Scan for the cell matching the given text and deliver its [x, y] coordinate at center. 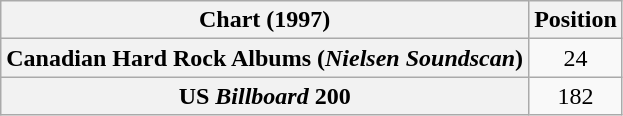
182 [576, 96]
US Billboard 200 [265, 96]
Position [576, 20]
24 [576, 58]
Chart (1997) [265, 20]
Canadian Hard Rock Albums (Nielsen Soundscan) [265, 58]
